Provide the [x, y] coordinate of the cell's center where the given text is located.  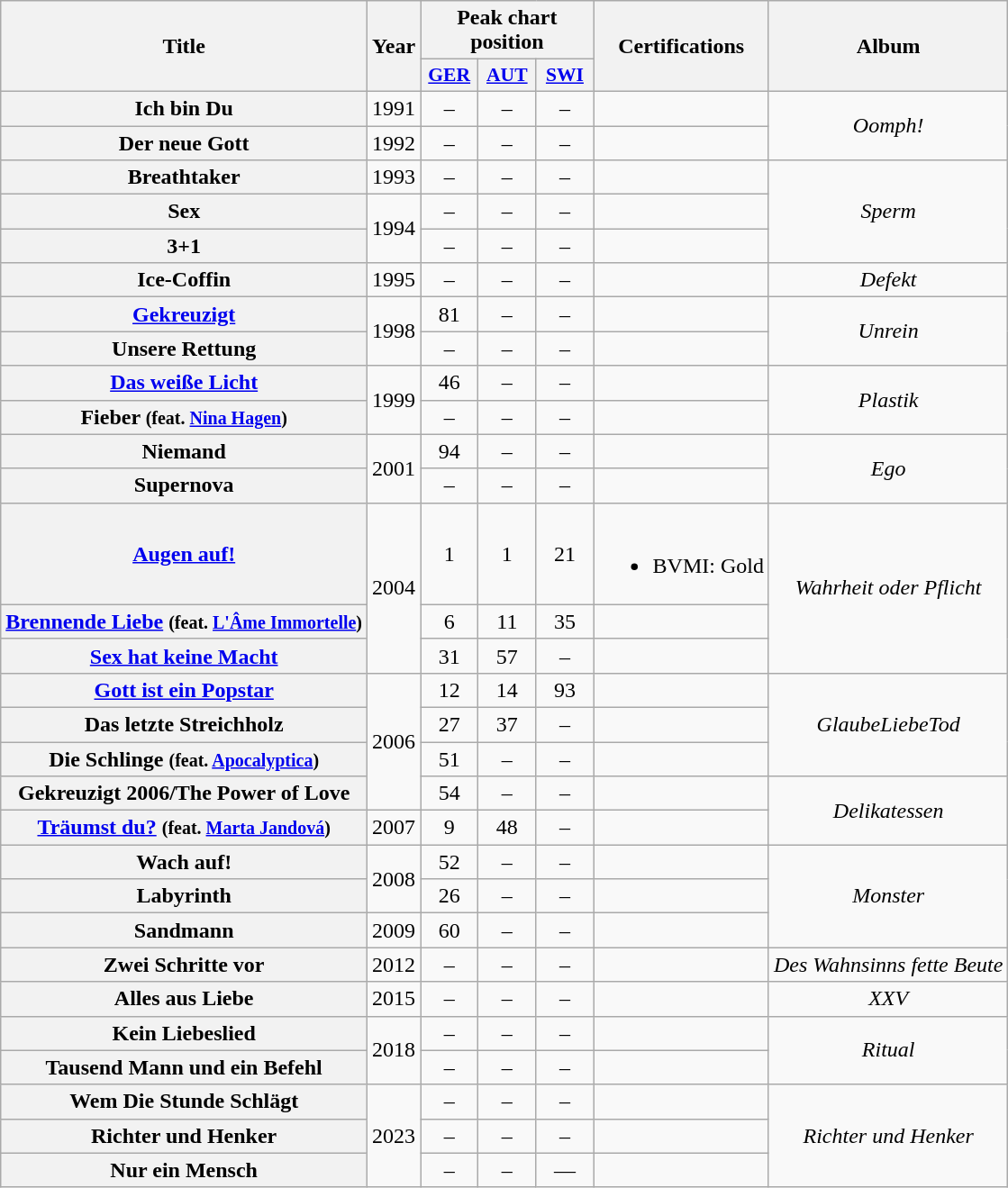
1993 [395, 177]
Monster [888, 896]
Wem Die Stunde Schlägt [184, 1102]
31 [450, 656]
Nur ein Mensch [184, 1170]
Sex [184, 212]
Defekt [888, 280]
Delikatessen [888, 811]
Ice-Coffin [184, 280]
Träumst du? (feat. Marta Jandová) [184, 828]
2006 [395, 741]
14 [507, 690]
2018 [395, 1050]
2015 [395, 999]
Augen auf! [184, 553]
Certifications [681, 47]
AUT [507, 76]
Tausend Mann und ein Befehl [184, 1067]
Gott ist ein Popstar [184, 690]
48 [507, 828]
Breathtaker [184, 177]
Die Schlinge (feat. Apocalyptica) [184, 759]
Oomph! [888, 125]
46 [450, 383]
2007 [395, 828]
Title [184, 47]
2009 [395, 930]
BVMI: Gold [681, 553]
GlaubeLiebeTod [888, 724]
Gekreuzigt 2006/The Power of Love [184, 794]
Fieber (feat. Nina Hagen) [184, 417]
Labyrinth [184, 896]
52 [450, 862]
Der neue Gott [184, 143]
3+1 [184, 246]
Niemand [184, 451]
Das letzte Streichholz [184, 724]
Unrein [888, 331]
— [565, 1170]
Plastik [888, 400]
2001 [395, 468]
1999 [395, 400]
Gekreuzigt [184, 314]
60 [450, 930]
27 [450, 724]
Ich bin Du [184, 108]
26 [450, 896]
2012 [395, 965]
XXV [888, 999]
SWI [565, 76]
Album [888, 47]
54 [450, 794]
Unsere Rettung [184, 349]
12 [450, 690]
94 [450, 451]
93 [565, 690]
9 [450, 828]
1998 [395, 331]
51 [450, 759]
6 [450, 621]
Wach auf! [184, 862]
1994 [395, 229]
81 [450, 314]
2023 [395, 1136]
1995 [395, 280]
1992 [395, 143]
21 [565, 553]
2004 [395, 587]
Supernova [184, 485]
Sperm [888, 212]
2008 [395, 879]
Peak chart position [507, 31]
37 [507, 724]
Alles aus Liebe [184, 999]
Das weiße Licht [184, 383]
1991 [395, 108]
57 [507, 656]
Sex hat keine Macht [184, 656]
Year [395, 47]
Sandmann [184, 930]
Ego [888, 468]
35 [565, 621]
Brennende Liebe (feat. L'Âme Immortelle) [184, 621]
Kein Liebeslied [184, 1033]
Ritual [888, 1050]
11 [507, 621]
Wahrheit oder Pflicht [888, 587]
Zwei Schritte vor [184, 965]
GER [450, 76]
Des Wahnsinns fette Beute [888, 965]
